For the text-containing cell, return its midpoint in (X, Y) coordinate format. 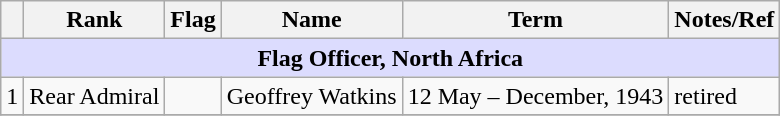
retired (724, 96)
Name (312, 20)
Flag (193, 20)
Notes/Ref (724, 20)
Term (536, 20)
Geoffrey Watkins (312, 96)
12 May – December, 1943 (536, 96)
Flag Officer, North Africa (390, 58)
1 (12, 96)
Rear Admiral (94, 96)
Rank (94, 20)
